For the text-containing cell, return its midpoint in (X, Y) coordinate format. 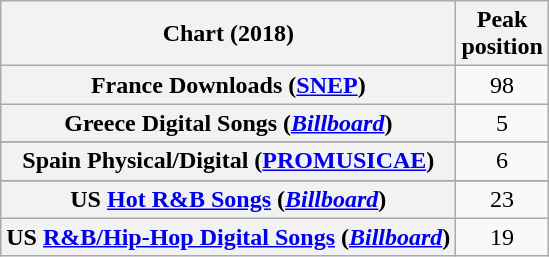
Chart (2018) (228, 34)
US R&B/Hip-Hop Digital Songs (Billboard) (228, 237)
Peakposition (502, 34)
6 (502, 161)
98 (502, 85)
US Hot R&B Songs (Billboard) (228, 199)
19 (502, 237)
Spain Physical/Digital (PROMUSICAE) (228, 161)
France Downloads (SNEP) (228, 85)
Greece Digital Songs (Billboard) (228, 123)
5 (502, 123)
23 (502, 199)
